Return (X, Y) of the center of cell containing provided text 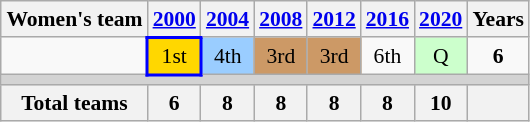
Q (440, 56)
2004 (228, 19)
Women's team (74, 19)
2000 (174, 19)
1st (174, 56)
2008 (280, 19)
4th (228, 56)
6th (388, 56)
Total teams (74, 104)
Years (498, 19)
10 (440, 104)
2020 (440, 19)
2016 (388, 19)
2012 (334, 19)
